Identify which cell holds the provided text, then report its [x, y] central coordinate. 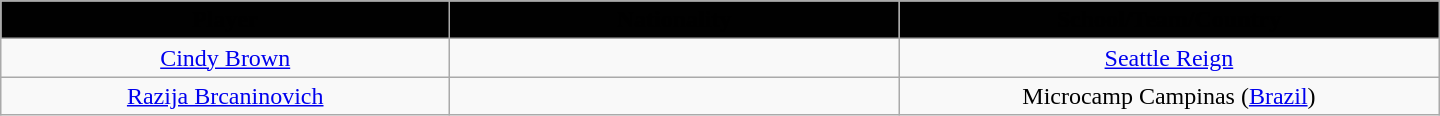
School/Team/Country [1170, 20]
Nationality [674, 20]
Player [226, 20]
Cindy Brown [226, 58]
Seattle Reign [1170, 58]
Razija Brcaninovich [226, 96]
Microcamp Campinas (Brazil) [1170, 96]
